Return the [x, y] coordinate for the center point of the cell that contains the specified text.  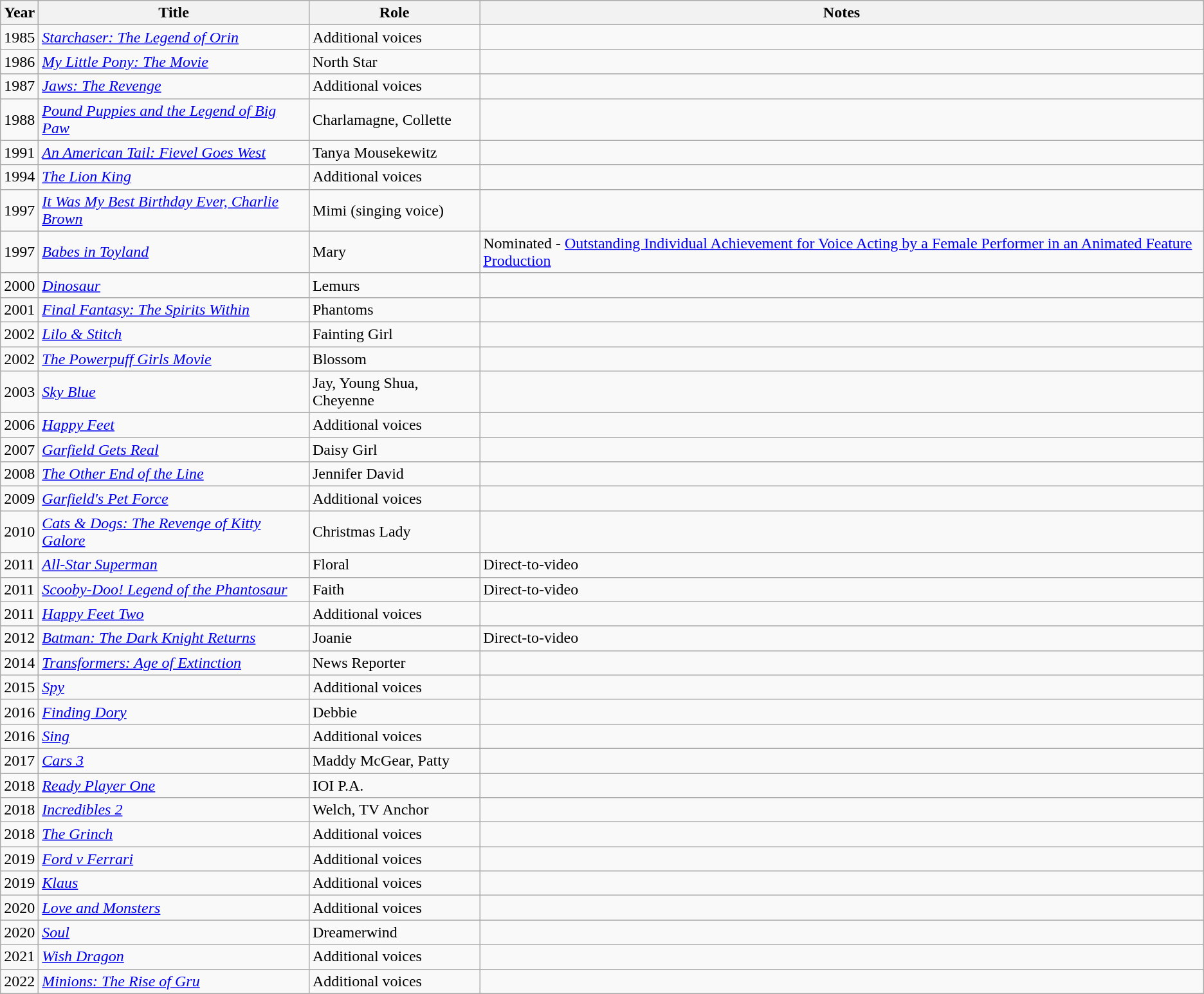
2017 [19, 760]
Ford v Ferrari [174, 859]
Happy Feet [174, 425]
News Reporter [394, 663]
Welch, TV Anchor [394, 810]
It Was My Best Birthday Ever, Charlie Brown [174, 210]
Sing [174, 736]
1994 [19, 177]
The Other End of the Line [174, 474]
2007 [19, 450]
2006 [19, 425]
The Grinch [174, 834]
2000 [19, 285]
2001 [19, 309]
Final Fantasy: The Spirits Within [174, 309]
Tanya Mousekewitz [394, 152]
Dinosaur [174, 285]
Minions: The Rise of Gru [174, 981]
Christmas Lady [394, 531]
IOI P.A. [394, 786]
Jay, Young Shua, Cheyenne [394, 392]
Debbie [394, 712]
Fainting Girl [394, 334]
Joanie [394, 638]
Charlamagne, Collette [394, 120]
Soul [174, 932]
2003 [19, 392]
Garfield Gets Real [174, 450]
Batman: The Dark Knight Returns [174, 638]
Klaus [174, 883]
Starchaser: The Legend of Orin [174, 37]
North Star [394, 62]
Mimi (singing voice) [394, 210]
Wish Dragon [174, 957]
1985 [19, 37]
Incredibles 2 [174, 810]
An American Tail: Fievel Goes West [174, 152]
Jennifer David [394, 474]
Notes [841, 13]
Happy Feet Two [174, 614]
Cars 3 [174, 760]
Dreamerwind [394, 932]
1986 [19, 62]
Spy [174, 687]
My Little Pony: The Movie [174, 62]
1991 [19, 152]
2014 [19, 663]
1988 [19, 120]
Phantoms [394, 309]
Title [174, 13]
Floral [394, 565]
2010 [19, 531]
2021 [19, 957]
Lilo & Stitch [174, 334]
Sky Blue [174, 392]
Pound Puppies and the Legend of Big Paw [174, 120]
2022 [19, 981]
Role [394, 13]
The Powerpuff Girls Movie [174, 358]
Faith [394, 589]
All-Star Superman [174, 565]
Finding Dory [174, 712]
Blossom [394, 358]
Scooby-Doo! Legend of the Phantosaur [174, 589]
2009 [19, 499]
2008 [19, 474]
Daisy Girl [394, 450]
2015 [19, 687]
Cats & Dogs: The Revenge of Kitty Galore [174, 531]
Garfield's Pet Force [174, 499]
2012 [19, 638]
The Lion King [174, 177]
Nominated - Outstanding Individual Achievement for Voice Acting by a Female Performer in an Animated Feature Production [841, 252]
Love and Monsters [174, 908]
Mary [394, 252]
Ready Player One [174, 786]
Babes in Toyland [174, 252]
Year [19, 13]
Transformers: Age of Extinction [174, 663]
Jaws: The Revenge [174, 86]
1987 [19, 86]
Lemurs [394, 285]
Maddy McGear, Patty [394, 760]
